Detect which cell encompasses the target text, then output its (X, Y) center coordinate. 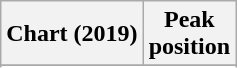
Chart (2019) (72, 34)
Peakposition (189, 34)
